Find where the given text appears and provide that cell's center as (X, Y) coordinate. 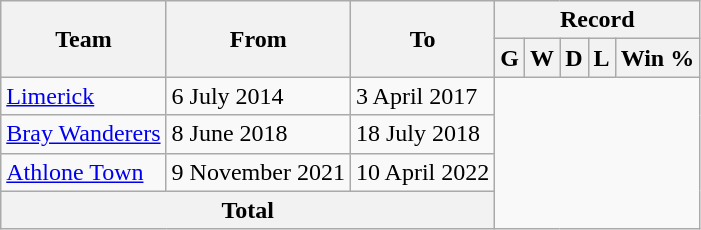
Bray Wanderers (84, 134)
Team (84, 39)
3 April 2017 (422, 96)
Total (248, 210)
18 July 2018 (422, 134)
9 November 2021 (258, 172)
Limerick (84, 96)
Athlone Town (84, 172)
W (542, 58)
6 July 2014 (258, 96)
L (602, 58)
To (422, 39)
From (258, 39)
10 April 2022 (422, 172)
Record (598, 20)
Win % (658, 58)
D (574, 58)
G (510, 58)
8 June 2018 (258, 134)
